Locate the cell with the specified text and output its (X, Y) center coordinate. 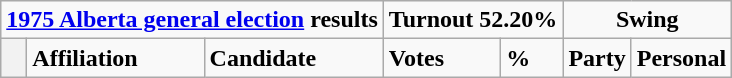
Party (597, 58)
Swing (648, 20)
% (532, 58)
Affiliation (116, 58)
1975 Alberta general election results (192, 20)
Turnout 52.20% (473, 20)
Candidate (294, 58)
Votes (442, 58)
Personal (681, 58)
